Provide the [X, Y] coordinate of the cell's center where the given text is located.  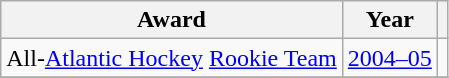
Year [390, 20]
2004–05 [390, 58]
Award [172, 20]
All-Atlantic Hockey Rookie Team [172, 58]
